Pinpoint the cell where the given text exists, returning its (x, y) midpoint coordinate. 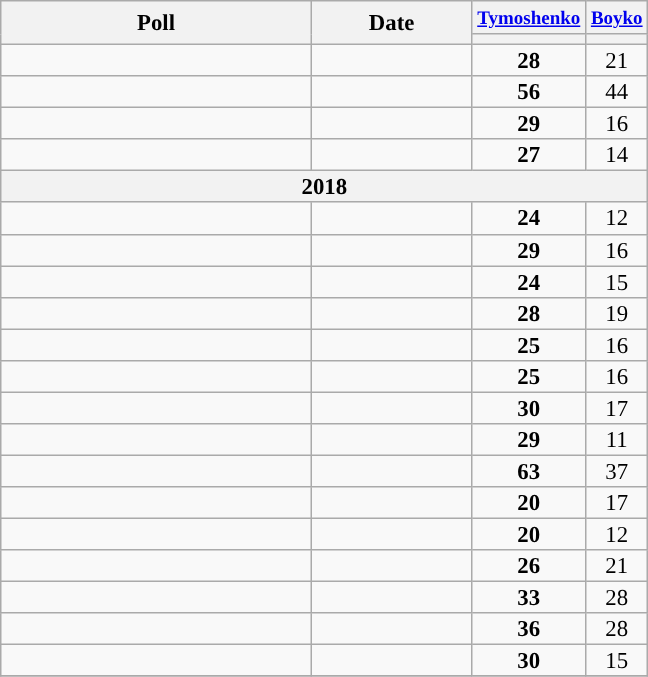
Boyko (617, 18)
26 (529, 566)
Date (392, 23)
27 (529, 155)
Poll (156, 23)
33 (529, 598)
37 (617, 471)
36 (529, 629)
63 (529, 471)
44 (617, 92)
Tymoshenko (529, 18)
14 (617, 155)
56 (529, 92)
19 (617, 313)
2018 (324, 187)
11 (617, 440)
